Find where the given text appears and provide that cell's center as (X, Y) coordinate. 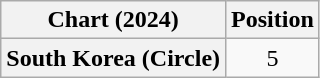
South Korea (Circle) (114, 58)
Position (273, 20)
Chart (2024) (114, 20)
5 (273, 58)
